Detect which cell encompasses the target text, then output its (X, Y) center coordinate. 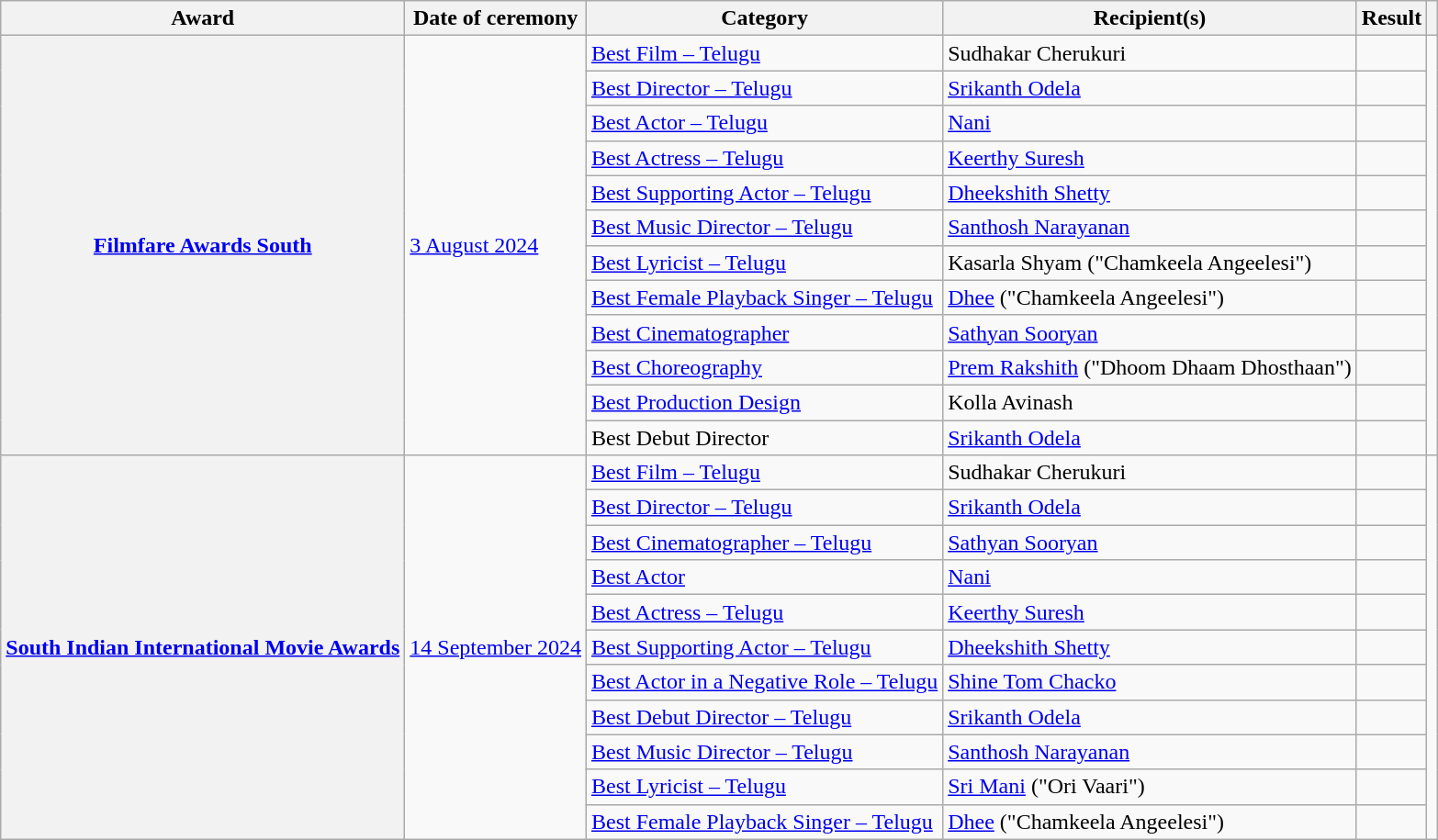
Best Debut Director – Telugu (764, 717)
Date of ceremony (496, 18)
3 August 2024 (496, 246)
Shine Tom Chacko (1150, 682)
Best Production Design (764, 402)
South Indian International Movie Awards (203, 648)
Prem Rakshith ("Dhoom Dhaam Dhosthaan") (1150, 367)
Result (1391, 18)
Best Debut Director (764, 438)
Best Actor in a Negative Role – Telugu (764, 682)
Kasarla Shyam ("Chamkeela Angeelesi") (1150, 263)
Best Actor – Telugu (764, 123)
Best Cinematographer – Telugu (764, 543)
Category (764, 18)
Award (203, 18)
Best Cinematographer (764, 332)
Best Actor (764, 577)
Filmfare Awards South (203, 246)
Best Choreography (764, 367)
14 September 2024 (496, 648)
Kolla Avinash (1150, 402)
Sri Mani ("Ori Vaari") (1150, 787)
Recipient(s) (1150, 18)
